For the text-containing cell, return its midpoint in (x, y) coordinate format. 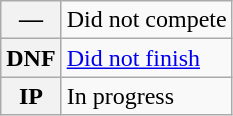
— (31, 20)
Did not compete (146, 20)
Did not finish (146, 58)
IP (31, 96)
In progress (146, 96)
DNF (31, 58)
